Provide the (x, y) coordinate of the cell's center where the given text is located.  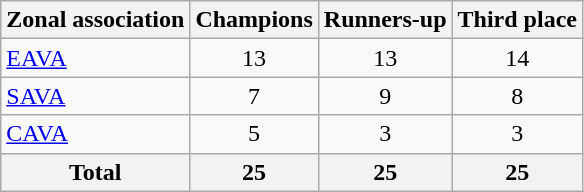
8 (517, 96)
EAVA (96, 58)
Total (96, 172)
5 (254, 134)
Third place (517, 20)
Champions (254, 20)
7 (254, 96)
9 (385, 96)
14 (517, 58)
Zonal association (96, 20)
SAVA (96, 96)
CAVA (96, 134)
Runners-up (385, 20)
